Provide the [X, Y] coordinate of the cell's center where the given text is located.  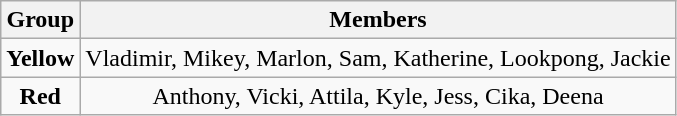
Yellow [40, 58]
Members [378, 20]
Anthony, Vicki, Attila, Kyle, Jess, Cika, Deena [378, 96]
Red [40, 96]
Vladimir, Mikey, Marlon, Sam, Katherine, Lookpong, Jackie [378, 58]
Group [40, 20]
